For the text-containing cell, return its midpoint in [x, y] coordinate format. 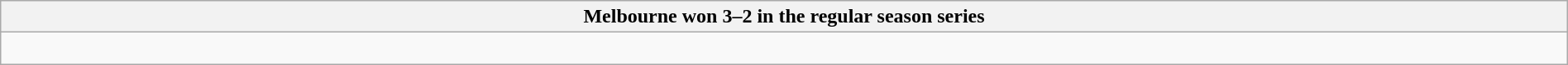
Melbourne won 3–2 in the regular season series [784, 17]
